Detect which cell encompasses the target text, then output its (x, y) center coordinate. 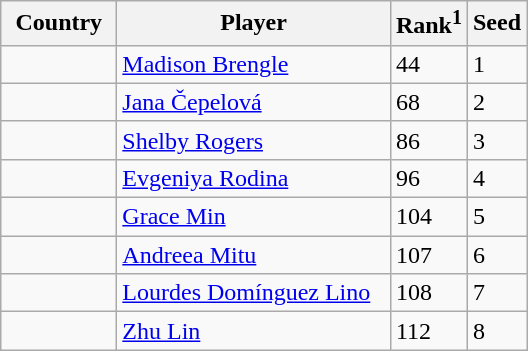
Andreea Mitu (254, 255)
6 (496, 255)
Lourdes Domínguez Lino (254, 293)
107 (428, 255)
86 (428, 140)
2 (496, 102)
96 (428, 178)
1 (496, 64)
4 (496, 178)
Madison Brengle (254, 64)
Seed (496, 24)
Rank1 (428, 24)
7 (496, 293)
44 (428, 64)
Shelby Rogers (254, 140)
Evgeniya Rodina (254, 178)
112 (428, 331)
5 (496, 217)
104 (428, 217)
8 (496, 331)
Country (59, 24)
Jana Čepelová (254, 102)
3 (496, 140)
Player (254, 24)
Grace Min (254, 217)
68 (428, 102)
108 (428, 293)
Zhu Lin (254, 331)
